Return [X, Y] of the center of cell containing provided text 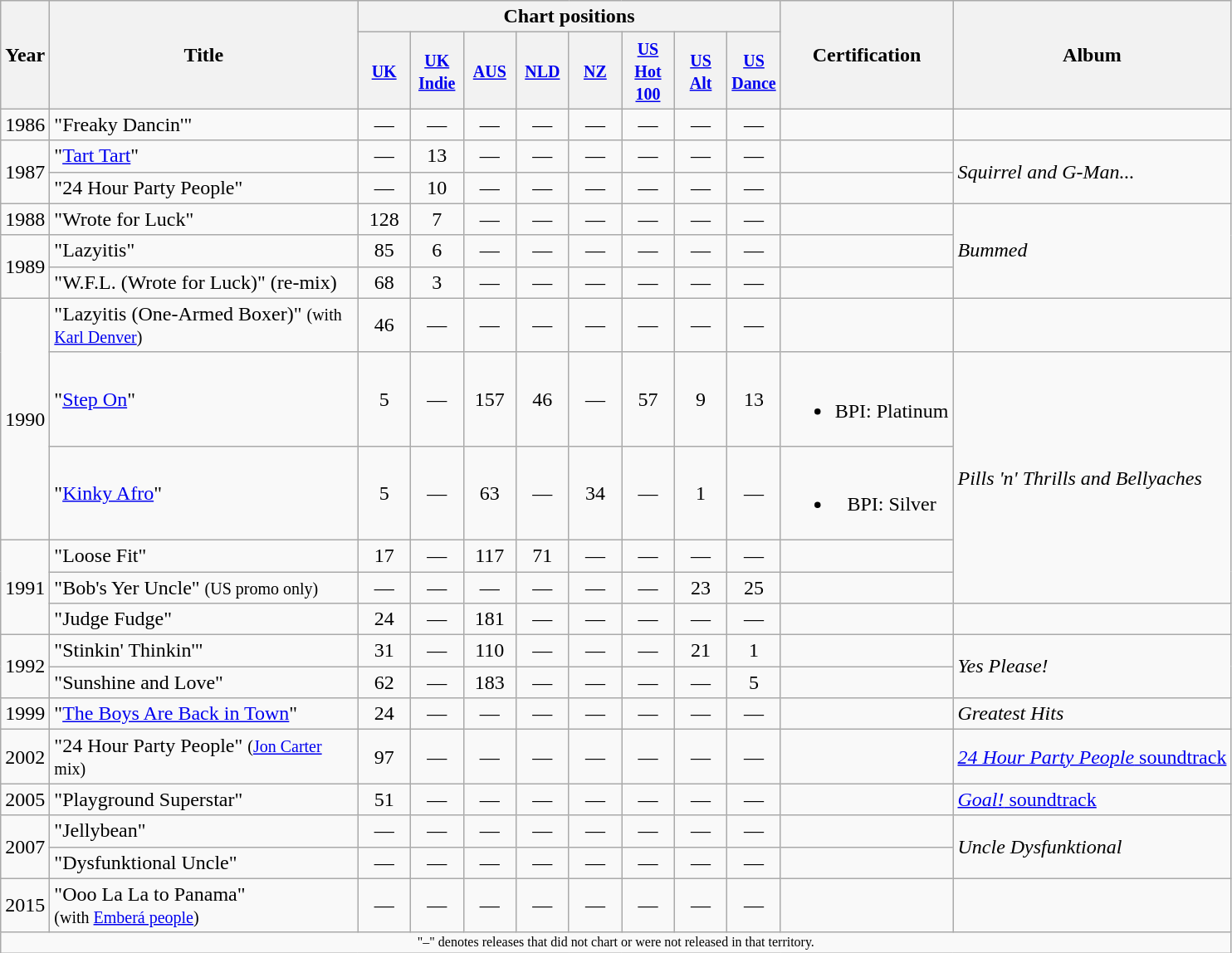
"Loose Fit" [204, 555]
BPI: Platinum [867, 398]
31 [384, 651]
BPI: Silver [867, 493]
24 Hour Party People soundtrack [1093, 757]
US Alt [701, 71]
"24 Hour Party People" [204, 188]
NZ [595, 71]
3 [437, 282]
62 [384, 682]
23 [701, 587]
1990 [25, 418]
Year [25, 55]
7 [437, 219]
"Lazyitis" [204, 251]
"W.F.L. (Wrote for Luck)" (re-mix) [204, 282]
"Stinkin' Thinkin'" [204, 651]
"Bob's Yer Uncle" (US promo only) [204, 587]
Chart positions [570, 17]
"Kinky Afro" [204, 493]
9 [701, 398]
AUS [490, 71]
1989 [25, 266]
183 [490, 682]
UK Indie [437, 71]
"Freaky Dancin'" [204, 125]
157 [490, 398]
57 [648, 398]
"Lazyitis (One-Armed Boxer)" (with Karl Denver) [204, 325]
181 [490, 619]
"The Boys Are Back in Town" [204, 714]
63 [490, 493]
25 [754, 587]
"Dysfunktional Uncle" [204, 863]
Goal! soundtrack [1093, 799]
51 [384, 799]
Album [1093, 55]
85 [384, 251]
Uncle Dysfunktional [1093, 847]
10 [437, 188]
21 [701, 651]
1999 [25, 714]
Squirrel and G-Man... [1093, 172]
US Dance [754, 71]
"Playground Superstar" [204, 799]
NLD [543, 71]
6 [437, 251]
"Wrote for Luck" [204, 219]
Greatest Hits [1093, 714]
71 [543, 555]
"Ooo La La to Panama" (with Emberá people) [204, 905]
"Judge Fudge" [204, 619]
"–" denotes releases that did not chart or were not released in that territory. [616, 942]
68 [384, 282]
1991 [25, 587]
17 [384, 555]
US Hot 100 [648, 71]
1986 [25, 125]
Pills 'n' Thrills and Bellyaches [1093, 477]
1992 [25, 667]
"Tart Tart" [204, 156]
Bummed [1093, 251]
"Sunshine and Love" [204, 682]
Title [204, 55]
117 [490, 555]
Certification [867, 55]
1987 [25, 172]
2015 [25, 905]
2002 [25, 757]
"24 Hour Party People" (Jon Carter mix) [204, 757]
97 [384, 757]
128 [384, 219]
"Jellybean" [204, 831]
2007 [25, 847]
UK [384, 71]
34 [595, 493]
1988 [25, 219]
Yes Please! [1093, 667]
2005 [25, 799]
"Step On" [204, 398]
110 [490, 651]
